Output the (X, Y) coordinate of the center of the cell containing the given text.  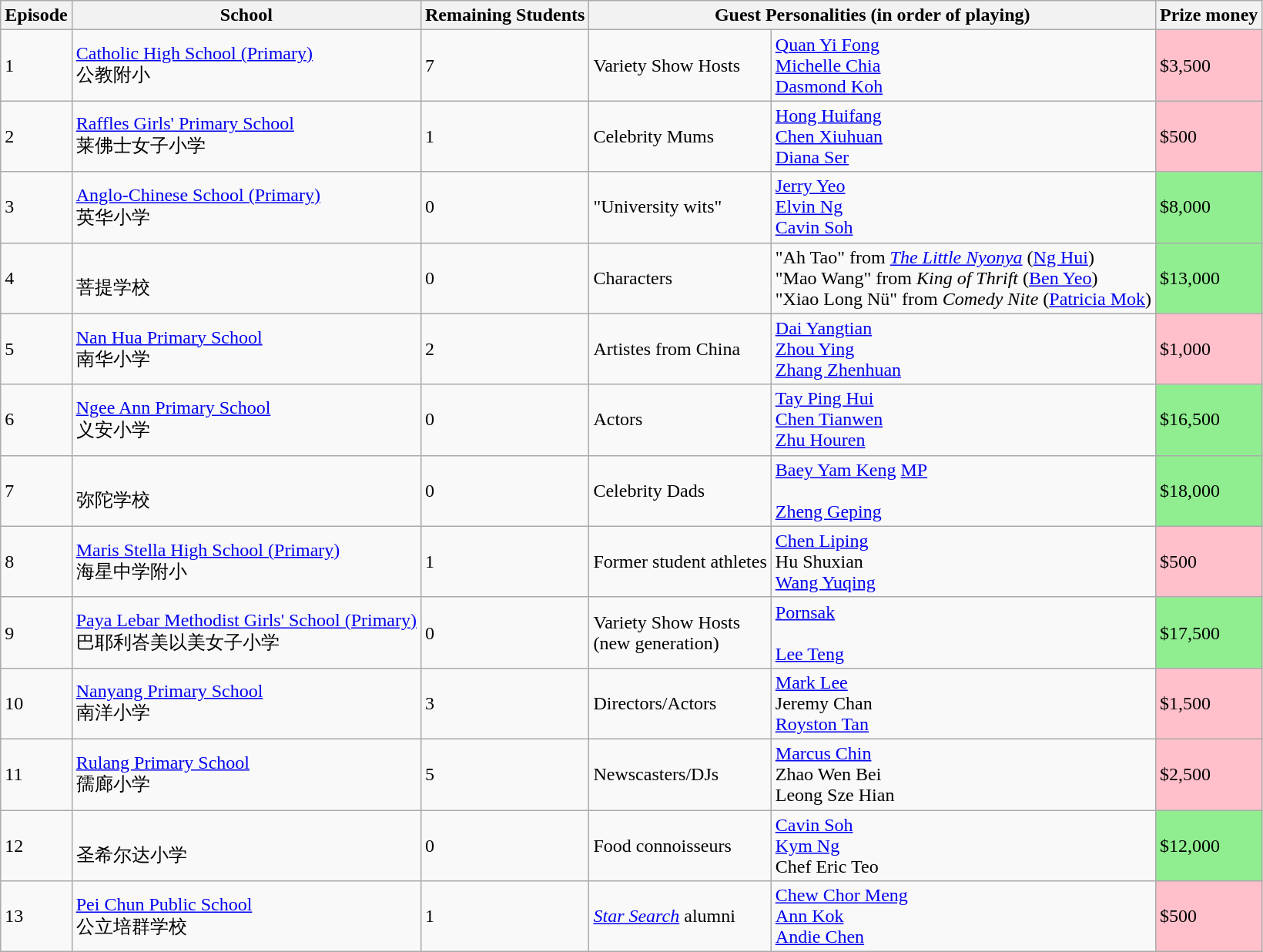
Food connoisseurs (680, 846)
Episode (36, 15)
Artistes from China (680, 349)
Chew Chor MengAnn KokAndie Chen (963, 917)
Mark LeeJeremy ChanRoyston Tan (963, 703)
Hong HuifangChen XiuhuanDiana Ser (963, 136)
Pei Chun Public School 公立培群学校 (246, 917)
6 (36, 420)
Newscasters/DJs (680, 774)
菩提学校 (246, 278)
10 (36, 703)
13 (36, 917)
Paya Lebar Methodist Girls' School (Primary) 巴耶利峇美以美女子小学 (246, 632)
Ngee Ann Primary School 义安小学 (246, 420)
"Ah Tao" from The Little Nyonya (Ng Hui)"Mao Wang" from King of Thrift (Ben Yeo)"Xiao Long Nü" from Comedy Nite (Patricia Mok) (963, 278)
Cavin SohKym NgChef Eric Teo (963, 846)
$1,000 (1208, 349)
Star Search alumni (680, 917)
Remaining Students (504, 15)
Variety Show Hosts(new generation) (680, 632)
Quan Yi FongMichelle ChiaDasmond Koh (963, 65)
Raffles Girls' Primary School 莱佛士女子小学 (246, 136)
PornsakLee Teng (963, 632)
12 (36, 846)
Nanyang Primary School 南洋小学 (246, 703)
Directors/Actors (680, 703)
Baey Yam Keng MPZheng Geping (963, 491)
"University wits" (680, 207)
Characters (680, 278)
$2,500 (1208, 774)
Catholic High School (Primary) 公教附小 (246, 65)
$8,000 (1208, 207)
4 (36, 278)
$3,500 (1208, 65)
Variety Show Hosts (680, 65)
$13,000 (1208, 278)
Celebrity Mums (680, 136)
Actors (680, 420)
弥陀学校 (246, 491)
Maris Stella High School (Primary) 海星中学附小 (246, 561)
9 (36, 632)
Nan Hua Primary School 南华小学 (246, 349)
Guest Personalities (in order of playing) (873, 15)
Chen LipingHu ShuxianWang Yuqing (963, 561)
$1,500 (1208, 703)
Marcus ChinZhao Wen BeiLeong Sze Hian (963, 774)
8 (36, 561)
School (246, 15)
Prize money (1208, 15)
圣希尔达小学 (246, 846)
Jerry YeoElvin NgCavin Soh (963, 207)
Anglo-Chinese School (Primary) 英华小学 (246, 207)
$12,000 (1208, 846)
Celebrity Dads (680, 491)
$18,000 (1208, 491)
$17,500 (1208, 632)
Rulang Primary School 孺廊小学 (246, 774)
Former student athletes (680, 561)
Dai YangtianZhou YingZhang Zhenhuan (963, 349)
$16,500 (1208, 420)
11 (36, 774)
Tay Ping HuiChen TianwenZhu Houren (963, 420)
